Detect which cell encompasses the target text, then output its [X, Y] center coordinate. 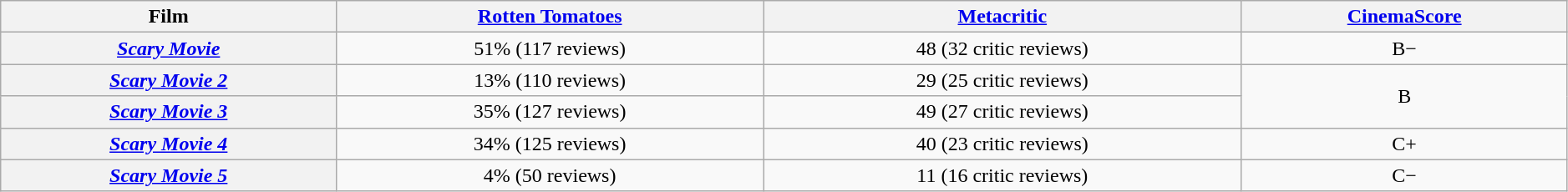
Scary Movie [169, 48]
Scary Movie 5 [169, 175]
51% (117 reviews) [550, 48]
4% (50 reviews) [550, 175]
B [1404, 96]
11 (16 critic reviews) [1002, 175]
Scary Movie 4 [169, 144]
Metacritic [1002, 17]
49 (27 critic reviews) [1002, 112]
Scary Movie 2 [169, 80]
29 (25 critic reviews) [1002, 80]
Rotten Tomatoes [550, 17]
48 (32 critic reviews) [1002, 48]
40 (23 critic reviews) [1002, 144]
CinemaScore [1404, 17]
35% (127 reviews) [550, 112]
13% (110 reviews) [550, 80]
34% (125 reviews) [550, 144]
C+ [1404, 144]
C− [1404, 175]
Film [169, 17]
Scary Movie 3 [169, 112]
B− [1404, 48]
